Capture the cell that displays the provided text and extract its [X, Y] central coordinate. 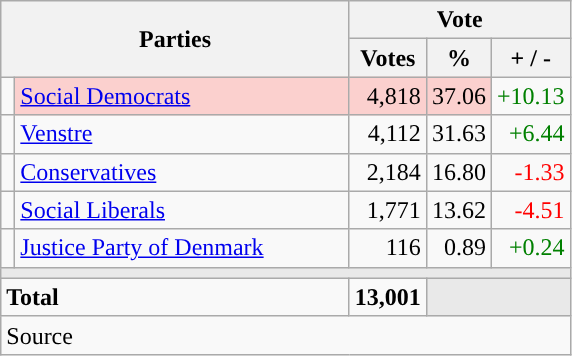
+0.24 [530, 248]
13.62 [458, 210]
31.63 [458, 134]
Social Democrats [182, 96]
116 [388, 248]
4,112 [388, 134]
-4.51 [530, 210]
13,001 [388, 297]
37.06 [458, 96]
Justice Party of Denmark [182, 248]
Vote [460, 20]
4,818 [388, 96]
2,184 [388, 172]
% [458, 58]
Total [176, 297]
Social Liberals [182, 210]
Conservatives [182, 172]
Source [286, 335]
+ / - [530, 58]
+10.13 [530, 96]
-1.33 [530, 172]
Votes [388, 58]
0.89 [458, 248]
+6.44 [530, 134]
Parties [176, 39]
Venstre [182, 134]
1,771 [388, 210]
16.80 [458, 172]
